For the text-containing cell, return its midpoint in (x, y) coordinate format. 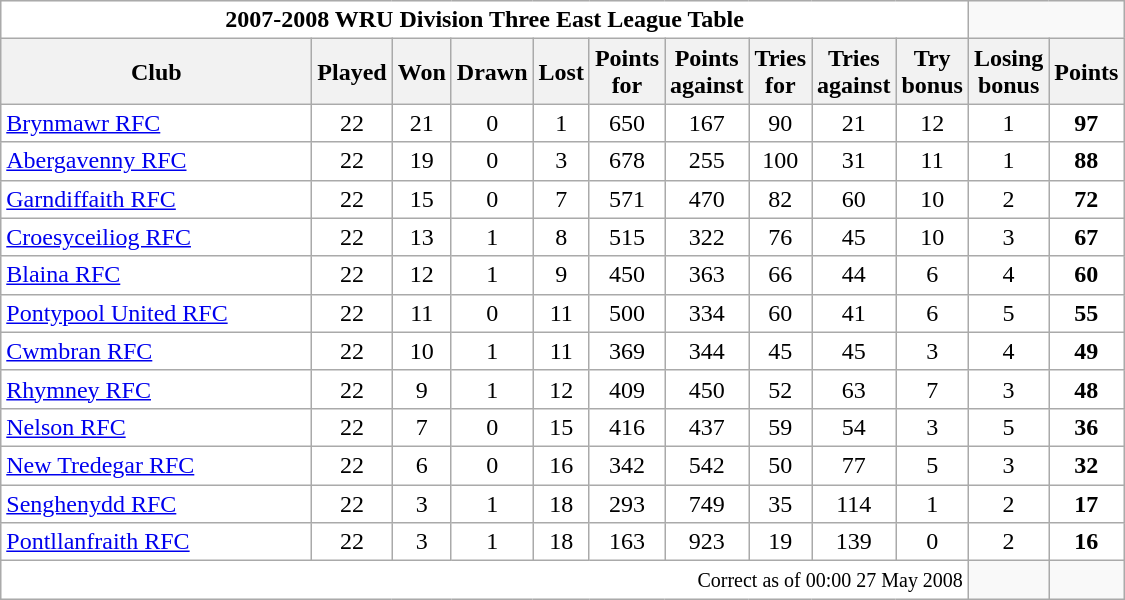
437 (706, 427)
500 (626, 313)
2007-2008 WRU Division Three East League Table (485, 20)
Losing bonus (1008, 72)
67 (1086, 237)
571 (626, 199)
369 (626, 351)
344 (706, 351)
82 (780, 199)
515 (626, 237)
Abergavenny RFC (156, 161)
Brynmawr RFC (156, 123)
255 (706, 161)
77 (854, 465)
Nelson RFC (156, 427)
416 (626, 427)
50 (780, 465)
Pontypool United RFC (156, 313)
Tries against (854, 72)
749 (706, 503)
322 (706, 237)
363 (706, 275)
923 (706, 542)
Played (352, 72)
Points for (626, 72)
114 (854, 503)
55 (1086, 313)
678 (626, 161)
59 (780, 427)
409 (626, 389)
Tries for (780, 72)
334 (706, 313)
Points (1086, 72)
100 (780, 161)
Club (156, 72)
13 (422, 237)
36 (1086, 427)
48 (1086, 389)
49 (1086, 351)
Senghenydd RFC (156, 503)
650 (626, 123)
17 (1086, 503)
542 (706, 465)
35 (780, 503)
470 (706, 199)
Points against (706, 72)
Cwmbran RFC (156, 351)
90 (780, 123)
New Tredegar RFC (156, 465)
Rhymney RFC (156, 389)
Croesyceiliog RFC (156, 237)
76 (780, 237)
139 (854, 542)
44 (854, 275)
Try bonus (932, 72)
97 (1086, 123)
8 (561, 237)
Pontllanfraith RFC (156, 542)
54 (854, 427)
88 (1086, 161)
66 (780, 275)
52 (780, 389)
167 (706, 123)
Won (422, 72)
Garndiffaith RFC (156, 199)
342 (626, 465)
Blaina RFC (156, 275)
Drawn (492, 72)
31 (854, 161)
163 (626, 542)
293 (626, 503)
Lost (561, 72)
72 (1086, 199)
Correct as of 00:00 27 May 2008 (485, 580)
32 (1086, 465)
41 (854, 313)
63 (854, 389)
